Determine the [x, y] coordinate at the center of the cell enclosing the given text.  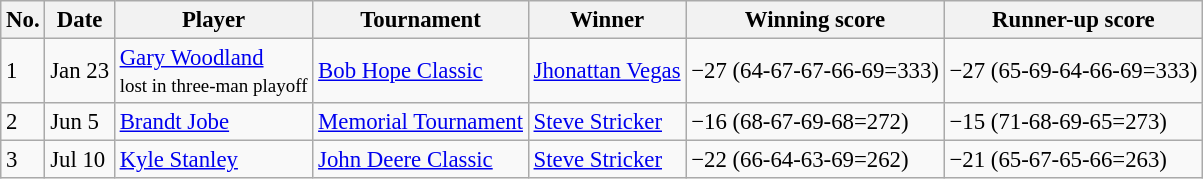
Winner [607, 20]
Winning score [815, 20]
3 [23, 160]
−22 (66-64-63-69=262) [815, 160]
−27 (64-67-67-66-69=333) [815, 72]
No. [23, 20]
Brandt Jobe [213, 122]
Jhonattan Vegas [607, 72]
Date [80, 20]
2 [23, 122]
−15 (71-68-69-65=273) [1073, 122]
Player [213, 20]
Memorial Tournament [420, 122]
Kyle Stanley [213, 160]
Jan 23 [80, 72]
1 [23, 72]
−16 (68-67-69-68=272) [815, 122]
Jun 5 [80, 122]
Gary Woodlandlost in three-man playoff [213, 72]
Jul 10 [80, 160]
−27 (65-69-64-66-69=333) [1073, 72]
Tournament [420, 20]
Bob Hope Classic [420, 72]
−21 (65-67-65-66=263) [1073, 160]
Runner-up score [1073, 20]
John Deere Classic [420, 160]
